Extract the (x, y) coordinate from the center of the cell holding the provided text.  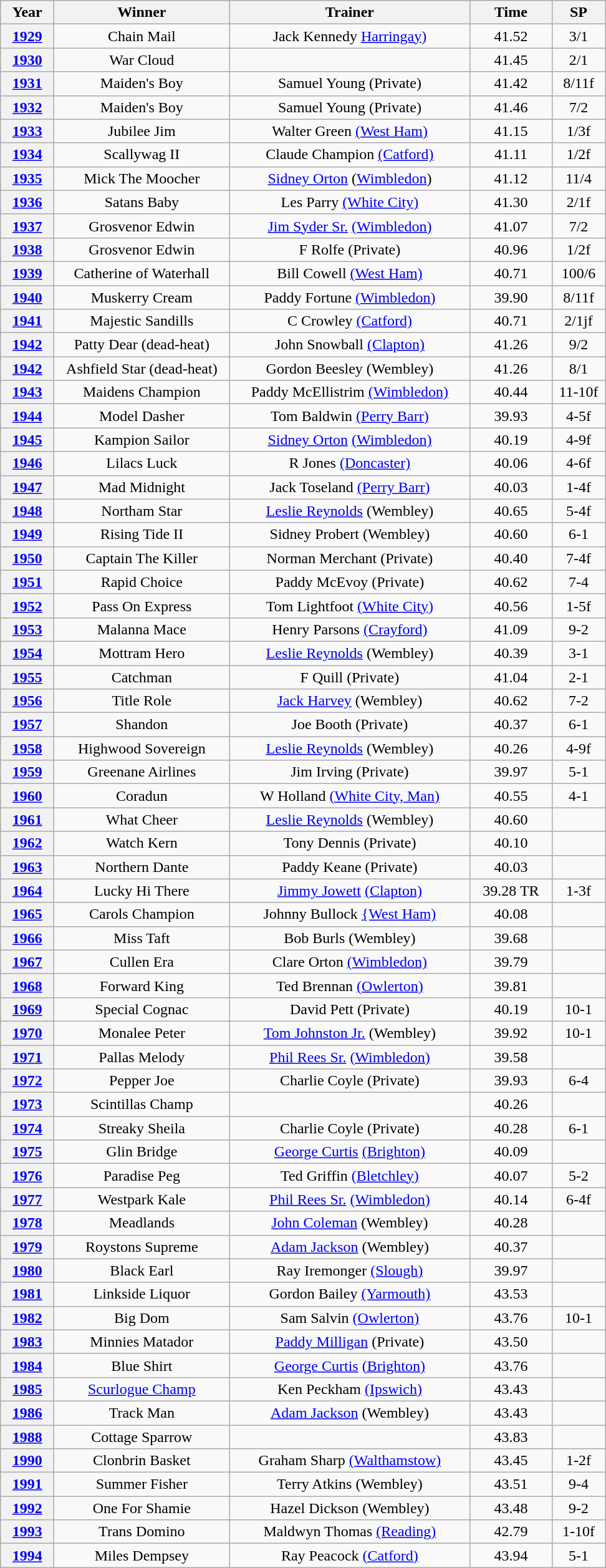
1-4f (579, 487)
Majestic Sandills (142, 321)
Patty Dear (dead-heat) (142, 345)
Ted Brennan (Owlerton) (350, 985)
1937 (27, 226)
1/3f (579, 131)
43.51 (511, 1484)
Greenane Airlines (142, 772)
40.65 (511, 511)
Scurlogue Champ (142, 1389)
40.96 (511, 249)
F Rolfe (Private) (350, 249)
Cottage Sparrow (142, 1436)
Ray Iremonger (Slough) (350, 1270)
Pepper Joe (142, 1081)
43.50 (511, 1342)
W Holland (White City, Man) (350, 796)
Westpark Kale (142, 1199)
9/2 (579, 345)
3-1 (579, 653)
2/1f (579, 202)
40.14 (511, 1199)
39.58 (511, 1057)
1991 (27, 1484)
Ray Peacock (Catford) (350, 1556)
Joe Booth (Private) (350, 725)
Miles Dempsey (142, 1556)
Jack Toseland (Perry Barr) (350, 487)
John Coleman (Wembley) (350, 1223)
Summer Fisher (142, 1484)
1934 (27, 155)
Tony Dennis (Private) (350, 843)
Year (27, 12)
1971 (27, 1057)
40.10 (511, 843)
41.04 (511, 677)
Blue Shirt (142, 1365)
5-4f (579, 511)
Henry Parsons (Crayford) (350, 629)
39.81 (511, 985)
Title Role (142, 701)
Scallywag II (142, 155)
Paddy Keane (Private) (350, 867)
Catherine of Waterhall (142, 273)
1940 (27, 298)
Catchman (142, 677)
1975 (27, 1152)
Northam Star (142, 511)
1954 (27, 653)
Tom Johnston Jr. (Wembley) (350, 1033)
1947 (27, 487)
43.83 (511, 1436)
Tom Lightfoot (White City) (350, 606)
Jubilee Jim (142, 131)
Satans Baby (142, 202)
Pass On Express (142, 606)
SP (579, 12)
40.40 (511, 558)
Paddy Fortune (Wimbledon) (350, 298)
1944 (27, 416)
41.09 (511, 629)
1983 (27, 1342)
41.42 (511, 84)
Winner (142, 12)
41.11 (511, 155)
Northern Dante (142, 867)
Sam Salvin (Owlerton) (350, 1318)
John Snowball (Clapton) (350, 345)
40.08 (511, 914)
1950 (27, 558)
1963 (27, 867)
1931 (27, 84)
1952 (27, 606)
39.90 (511, 298)
Jack Harvey (Wembley) (350, 701)
Clonbrin Basket (142, 1461)
1948 (27, 511)
1970 (27, 1033)
Mottram Hero (142, 653)
40.07 (511, 1176)
Track Man (142, 1413)
41.12 (511, 178)
100/6 (579, 273)
41.15 (511, 131)
Hazel Dickson (Wembley) (350, 1508)
2-1 (579, 677)
Mad Midnight (142, 487)
40.56 (511, 606)
3/1 (579, 36)
Black Earl (142, 1270)
1986 (27, 1413)
1990 (27, 1461)
1933 (27, 131)
Model Dasher (142, 416)
40.39 (511, 653)
Forward King (142, 985)
1993 (27, 1532)
Clare Orton (Wimbledon) (350, 962)
4-1 (579, 796)
Streaky Sheila (142, 1128)
11/4 (579, 178)
Kampion Sailor (142, 440)
7-2 (579, 701)
Special Cognac (142, 1009)
Ashfield Star (dead-heat) (142, 369)
7-4f (579, 558)
1-3f (579, 891)
2/1 (579, 60)
1957 (27, 725)
40.44 (511, 392)
Paradise Peg (142, 1176)
Big Dom (142, 1318)
Graham Sharp (Walthamstow) (350, 1461)
Gordon Bailey (Yarmouth) (350, 1294)
1951 (27, 582)
Highwood Sovereign (142, 748)
Paddy McEvoy (Private) (350, 582)
Chain Mail (142, 36)
Jim Irving (Private) (350, 772)
Bob Burls (Wembley) (350, 938)
1956 (27, 701)
Lilacs Luck (142, 463)
41.07 (511, 226)
7-4 (579, 582)
39.92 (511, 1033)
1964 (27, 891)
Jimmy Jowett (Clapton) (350, 891)
Norman Merchant (Private) (350, 558)
41.45 (511, 60)
1938 (27, 249)
1974 (27, 1128)
1992 (27, 1508)
Ted Griffin (Bletchley) (350, 1176)
1-10f (579, 1532)
1962 (27, 843)
1935 (27, 178)
1936 (27, 202)
40.55 (511, 796)
Bill Cowell (West Ham) (350, 273)
Rising Tide II (142, 535)
2/1jf (579, 321)
Trainer (350, 12)
1929 (27, 36)
Claude Champion (Catford) (350, 155)
1-2f (579, 1461)
41.52 (511, 36)
41.30 (511, 202)
1939 (27, 273)
1985 (27, 1389)
F Quill (Private) (350, 677)
1973 (27, 1105)
1959 (27, 772)
Meadlands (142, 1223)
1930 (27, 60)
Captain The Killer (142, 558)
Gordon Beesley (Wembley) (350, 369)
1953 (27, 629)
Cullen Era (142, 962)
1981 (27, 1294)
39.68 (511, 938)
1968 (27, 985)
43.53 (511, 1294)
Shandon (142, 725)
1994 (27, 1556)
David Pett (Private) (350, 1009)
1958 (27, 748)
9-4 (579, 1484)
Monalee Peter (142, 1033)
6-4f (579, 1199)
1955 (27, 677)
Jim Syder Sr. (Wimbledon) (350, 226)
4-5f (579, 416)
42.79 (511, 1532)
Malanna Mace (142, 629)
43.48 (511, 1508)
Mick The Moocher (142, 178)
Pallas Melody (142, 1057)
Time (511, 12)
Les Parry (White City) (350, 202)
Maldwyn Thomas (Reading) (350, 1532)
1978 (27, 1223)
1960 (27, 796)
1946 (27, 463)
1977 (27, 1199)
One For Shamie (142, 1508)
Linkside Liquor (142, 1294)
40.06 (511, 463)
1982 (27, 1318)
6-4 (579, 1081)
Scintillas Champ (142, 1105)
Jack Kennedy Harringay) (350, 36)
Maidens Champion (142, 392)
C Crowley (Catford) (350, 321)
War Cloud (142, 60)
Roystons Supreme (142, 1247)
Ken Peckham (Ipswich) (350, 1389)
Trans Domino (142, 1532)
1988 (27, 1436)
1972 (27, 1081)
Carols Champion (142, 914)
Sidney Probert (Wembley) (350, 535)
4-6f (579, 463)
Watch Kern (142, 843)
8/1 (579, 369)
1932 (27, 107)
43.45 (511, 1461)
1-5f (579, 606)
Johnny Bullock {West Ham) (350, 914)
1961 (27, 820)
1941 (27, 321)
Paddy Milligan (Private) (350, 1342)
Miss Taft (142, 938)
Lucky Hi There (142, 891)
R Jones (Doncaster) (350, 463)
What Cheer (142, 820)
1943 (27, 392)
1976 (27, 1176)
1984 (27, 1365)
1965 (27, 914)
1945 (27, 440)
Walter Green (West Ham) (350, 131)
Minnies Matador (142, 1342)
41.46 (511, 107)
Rapid Choice (142, 582)
Coradun (142, 796)
Paddy McEllistrim (Wimbledon) (350, 392)
5-2 (579, 1176)
Terry Atkins (Wembley) (350, 1484)
39.28 TR (511, 891)
1980 (27, 1270)
1979 (27, 1247)
Muskerry Cream (142, 298)
39.79 (511, 962)
Glin Bridge (142, 1152)
1949 (27, 535)
11-10f (579, 392)
43.94 (511, 1556)
1966 (27, 938)
40.09 (511, 1152)
1967 (27, 962)
Tom Baldwin (Perry Barr) (350, 416)
1969 (27, 1009)
